From the cell containing the given text, extract its center point as (x, y) coordinate. 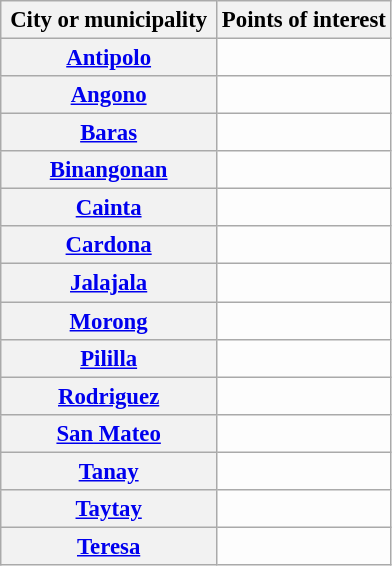
Jalajala (109, 283)
Teresa (109, 546)
Cainta (109, 208)
City or municipality (109, 20)
Cardona (109, 245)
Points of interest (304, 20)
Tanay (109, 471)
Pililla (109, 358)
Rodriguez (109, 396)
Baras (109, 133)
Binangonan (109, 170)
Morong (109, 321)
Antipolo (109, 58)
San Mateo (109, 433)
Taytay (109, 509)
Angono (109, 95)
